Locate the cell with the specified text and output its [x, y] center coordinate. 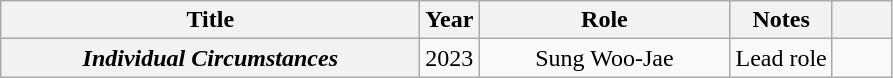
Sung Woo-Jae [604, 58]
2023 [450, 58]
Role [604, 20]
Lead role [781, 58]
Title [210, 20]
Notes [781, 20]
Individual Circumstances [210, 58]
Year [450, 20]
